Capture the cell that displays the provided text and extract its [X, Y] central coordinate. 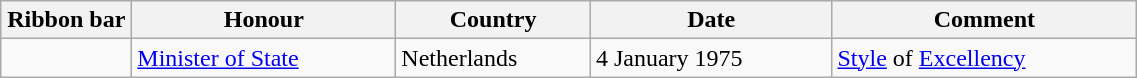
Style of Excellency [984, 58]
4 January 1975 [711, 58]
Ribbon bar [66, 20]
Netherlands [494, 58]
Date [711, 20]
Honour [264, 20]
Minister of State [264, 58]
Comment [984, 20]
Country [494, 20]
